Determine the [x, y] coordinate at the center of the cell enclosing the given text.  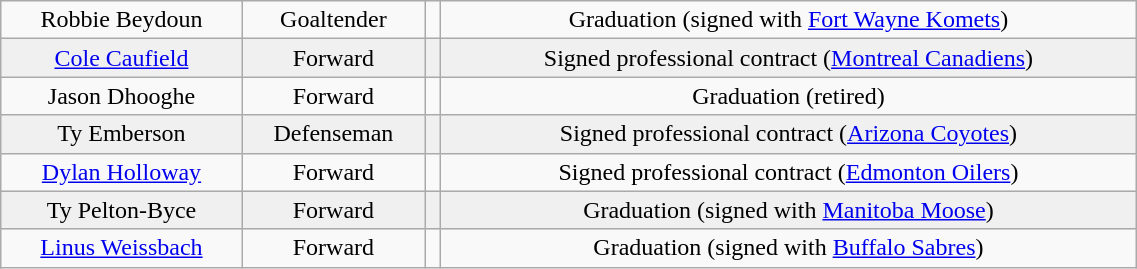
Graduation (signed with Buffalo Sabres) [788, 248]
Graduation (retired) [788, 96]
Goaltender [333, 20]
Dylan Holloway [122, 172]
Defenseman [333, 134]
Signed professional contract (Edmonton Oilers) [788, 172]
Linus Weissbach [122, 248]
Signed professional contract (Arizona Coyotes) [788, 134]
Signed professional contract (Montreal Canadiens) [788, 58]
Cole Caufield [122, 58]
Ty Emberson [122, 134]
Jason Dhooghe [122, 96]
Robbie Beydoun [122, 20]
Ty Pelton-Byce [122, 210]
Graduation (signed with Manitoba Moose) [788, 210]
Graduation (signed with Fort Wayne Komets) [788, 20]
